Extract the [x, y] coordinate from the center of the cell holding the provided text.  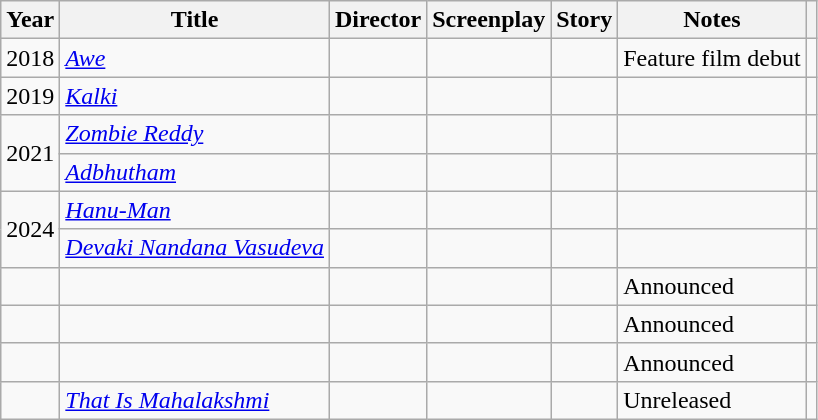
2019 [30, 96]
Title [195, 20]
Year [30, 20]
2021 [30, 153]
Zombie Reddy [195, 134]
That Is Mahalakshmi [195, 400]
Story [584, 20]
Notes [712, 20]
Devaki Nandana Vasudeva [195, 248]
Screenplay [489, 20]
Unreleased [712, 400]
Adbhutham [195, 172]
Feature film debut [712, 58]
Director [378, 20]
2024 [30, 229]
2018 [30, 58]
Awe [195, 58]
Kalki [195, 96]
Hanu-Man [195, 210]
